Capture the cell that displays the provided text and extract its [X, Y] central coordinate. 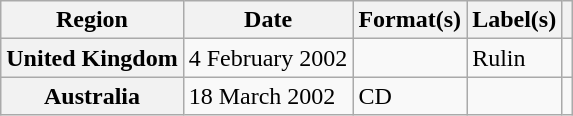
Date [268, 20]
CD [410, 96]
Australia [92, 96]
Format(s) [410, 20]
18 March 2002 [268, 96]
United Kingdom [92, 58]
4 February 2002 [268, 58]
Label(s) [514, 20]
Region [92, 20]
Rulin [514, 58]
